Locate the cell with the specified text and output its (X, Y) center coordinate. 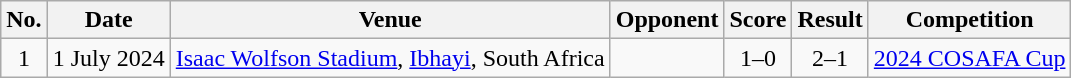
1 (24, 58)
Opponent (667, 20)
Result (830, 20)
Isaac Wolfson Stadium, Ibhayi, South Africa (390, 58)
Competition (970, 20)
2024 COSAFA Cup (970, 58)
1 July 2024 (108, 58)
No. (24, 20)
1–0 (758, 58)
Score (758, 20)
Venue (390, 20)
2–1 (830, 58)
Date (108, 20)
